Return (X, Y) of the center of cell containing provided text 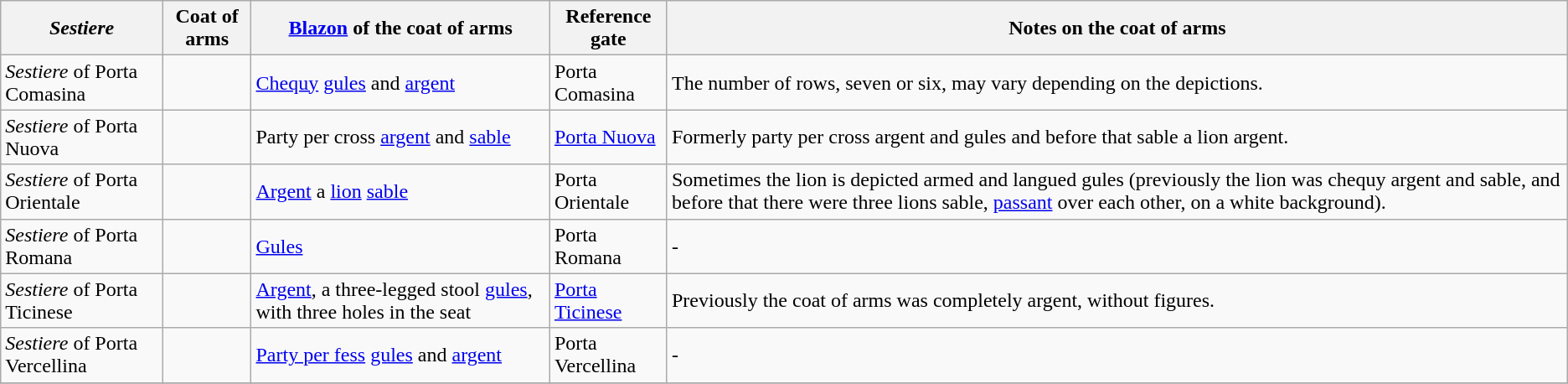
Argent, a three-legged stool gules, with three holes in the seat (400, 300)
Porta Vercellina (608, 355)
Coat of arms (207, 29)
Notes on the coat of arms (1117, 29)
Porta Ticinese (608, 300)
Porta Romana (608, 246)
Chequy gules and argent (400, 82)
Formerly party per cross argent and gules and before that sable a lion argent. (1117, 138)
Sestiere (82, 29)
Blazon of the coat of arms (400, 29)
Sestiere of Porta Comasina (82, 82)
Porta Orientale (608, 191)
Porta Comasina (608, 82)
Previously the coat of arms was completely argent, without figures. (1117, 300)
Sestiere of Porta Orientale (82, 191)
Porta Nuova (608, 138)
The number of rows, seven or six, may vary depending on the depictions. (1117, 82)
Party per cross argent and sable (400, 138)
Party per fess gules and argent (400, 355)
Sestiere of Porta Vercellina (82, 355)
Argent a lion sable (400, 191)
Reference gate (608, 29)
Gules (400, 246)
Sestiere of Porta Nuova (82, 138)
Sestiere of Porta Romana (82, 246)
Sestiere of Porta Ticinese (82, 300)
